Capture the cell that displays the provided text and extract its (X, Y) central coordinate. 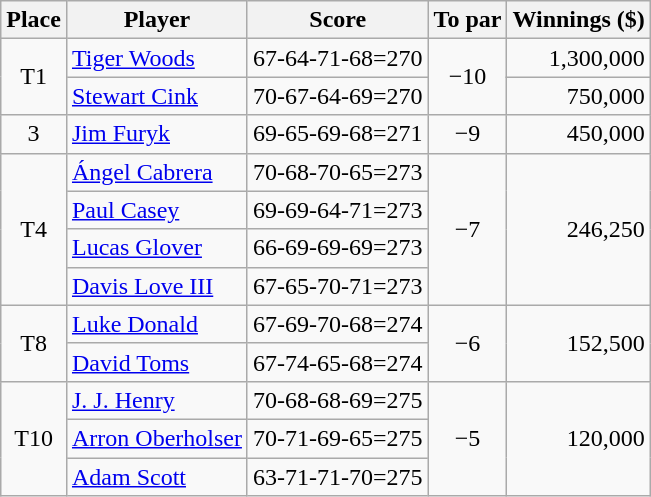
69-65-69-68=271 (338, 134)
To par (468, 20)
T4 (34, 229)
Tiger Woods (156, 58)
Player (156, 20)
67-65-70-71=273 (338, 286)
70-71-69-65=275 (338, 438)
−10 (468, 77)
J. J. Henry (156, 400)
T10 (34, 438)
1,300,000 (578, 58)
Place (34, 20)
Jim Furyk (156, 134)
66-69-69-69=273 (338, 248)
67-64-71-68=270 (338, 58)
T1 (34, 77)
67-69-70-68=274 (338, 324)
750,000 (578, 96)
Stewart Cink (156, 96)
Ángel Cabrera (156, 172)
−7 (468, 229)
T8 (34, 343)
Winnings ($) (578, 20)
Luke Donald (156, 324)
Score (338, 20)
246,250 (578, 229)
Arron Oberholser (156, 438)
69-69-64-71=273 (338, 210)
70-67-64-69=270 (338, 96)
450,000 (578, 134)
70-68-70-65=273 (338, 172)
David Toms (156, 362)
120,000 (578, 438)
Davis Love III (156, 286)
3 (34, 134)
−6 (468, 343)
67-74-65-68=274 (338, 362)
63-71-71-70=275 (338, 477)
Lucas Glover (156, 248)
70-68-68-69=275 (338, 400)
152,500 (578, 343)
Adam Scott (156, 477)
−9 (468, 134)
−5 (468, 438)
Paul Casey (156, 210)
